Output the (x, y) coordinate of the center of the cell containing the given text.  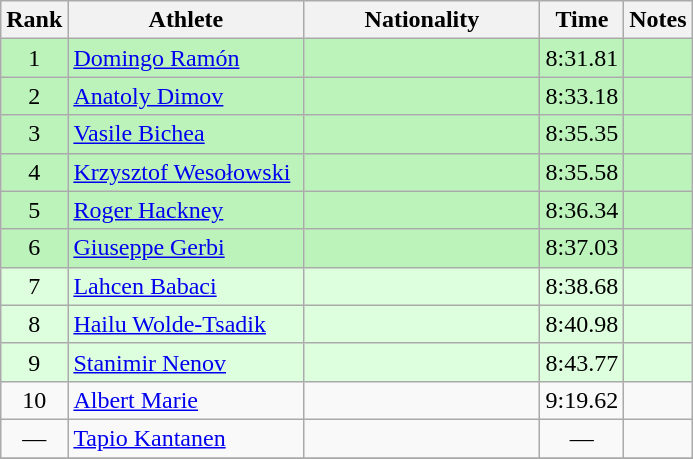
1 (34, 58)
Lahcen Babaci (186, 286)
10 (34, 400)
Vasile Bichea (186, 134)
8:36.34 (582, 210)
Notes (658, 20)
8:31.81 (582, 58)
Krzysztof Wesołowski (186, 172)
5 (34, 210)
Giuseppe Gerbi (186, 248)
8:38.68 (582, 286)
Time (582, 20)
Domingo Ramón (186, 58)
Athlete (186, 20)
Hailu Wolde-Tsadik (186, 324)
9:19.62 (582, 400)
Anatoly Dimov (186, 96)
8:43.77 (582, 362)
4 (34, 172)
6 (34, 248)
8:35.58 (582, 172)
8:33.18 (582, 96)
9 (34, 362)
Stanimir Nenov (186, 362)
Rank (34, 20)
7 (34, 286)
8 (34, 324)
Nationality (422, 20)
Roger Hackney (186, 210)
8:37.03 (582, 248)
3 (34, 134)
Albert Marie (186, 400)
Tapio Kantanen (186, 438)
8:40.98 (582, 324)
2 (34, 96)
8:35.35 (582, 134)
